For the text-containing cell, return its midpoint in (X, Y) coordinate format. 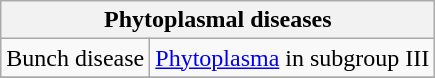
Bunch disease (76, 58)
Phytoplasmal diseases (218, 20)
Phytoplasma in subgroup III (292, 58)
